Return the [x, y] coordinate for the center point of the cell that contains the specified text.  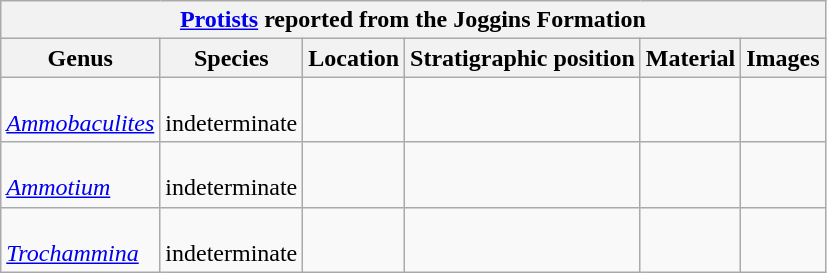
Ammobaculites [80, 110]
Protists reported from the Joggins Formation [413, 20]
Ammotium [80, 174]
Images [783, 58]
Location [354, 58]
Material [690, 58]
Species [232, 58]
Trochammina [80, 240]
Stratigraphic position [523, 58]
Genus [80, 58]
